Search for the cell housing the specified text and yield its (x, y) center coordinate. 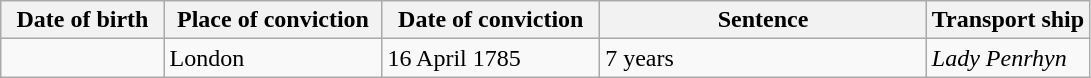
Sentence (764, 20)
London (273, 58)
Date of conviction (491, 20)
Lady Penrhyn (1008, 58)
16 April 1785 (491, 58)
Date of birth (82, 20)
7 years (764, 58)
Transport ship (1008, 20)
Place of conviction (273, 20)
